Return the (x, y) coordinate for the center point of the cell that contains the specified text.  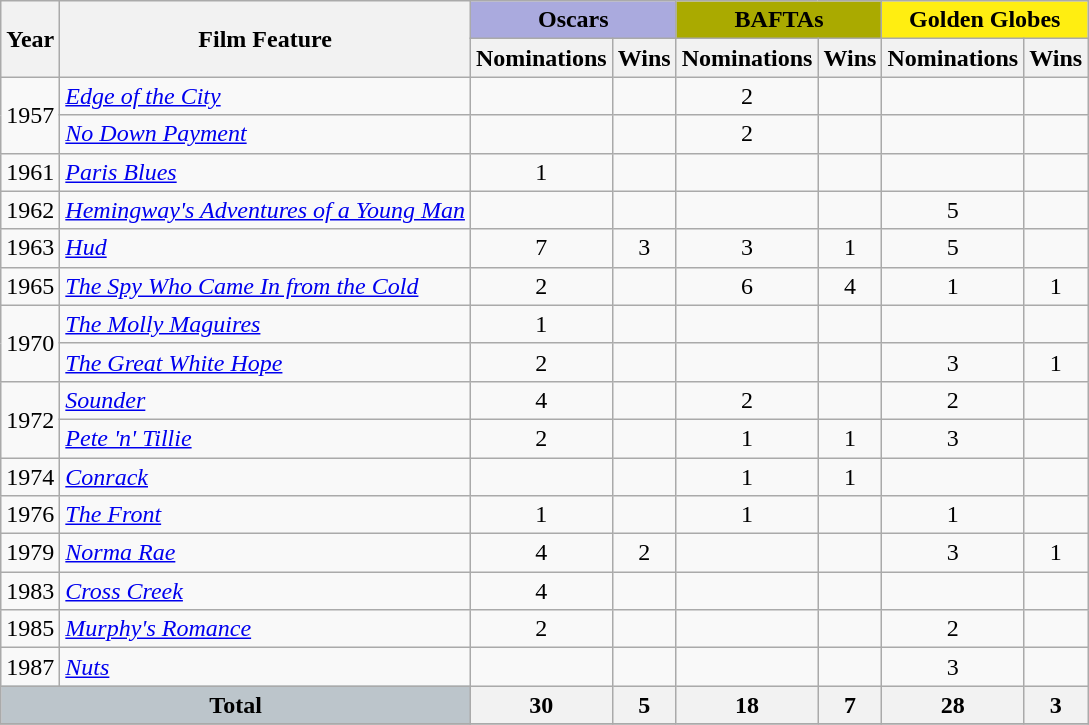
Hud (266, 248)
Film Feature (266, 39)
Norma Rae (266, 553)
The Spy Who Came In from the Cold (266, 286)
1985 (30, 629)
The Molly Maguires (266, 324)
1974 (30, 477)
BAFTAs (779, 20)
Paris Blues (266, 172)
No Down Payment (266, 134)
Nuts (266, 667)
The Front (266, 515)
1965 (30, 286)
Pete 'n' Tillie (266, 438)
The Great White Hope (266, 362)
1961 (30, 172)
Murphy's Romance (266, 629)
Conrack (266, 477)
Edge of the City (266, 96)
28 (953, 705)
18 (747, 705)
Total (236, 705)
Hemingway's Adventures of a Young Man (266, 210)
Year (30, 39)
Golden Globes (985, 20)
6 (747, 286)
1957 (30, 115)
1979 (30, 553)
30 (541, 705)
Cross Creek (266, 591)
1962 (30, 210)
1976 (30, 515)
1970 (30, 343)
Oscars (573, 20)
1972 (30, 419)
1983 (30, 591)
1963 (30, 248)
1987 (30, 667)
Sounder (266, 400)
